For the text-containing cell, return its midpoint in [X, Y] coordinate format. 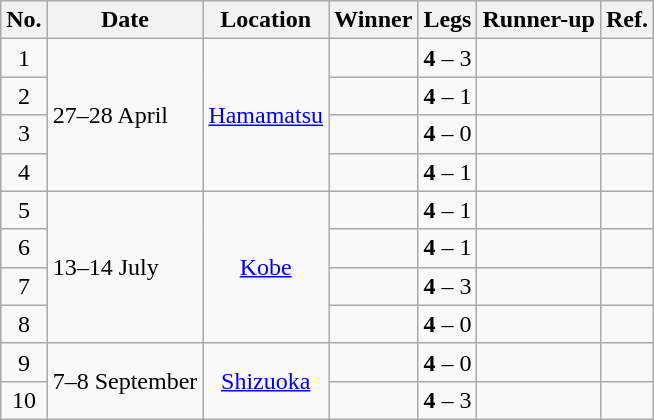
Shizuoka [266, 381]
7 [24, 286]
6 [24, 248]
4 [24, 172]
1 [24, 58]
Runner-up [539, 20]
Legs [448, 20]
Location [266, 20]
3 [24, 134]
10 [24, 400]
5 [24, 210]
No. [24, 20]
7–8 September [125, 381]
8 [24, 324]
Winner [374, 20]
2 [24, 96]
Hamamatsu [266, 115]
Ref. [626, 20]
9 [24, 362]
Kobe [266, 267]
13–14 July [125, 267]
Date [125, 20]
27–28 April [125, 115]
